Provide the [X, Y] coordinate of the cell's center where the given text is located.  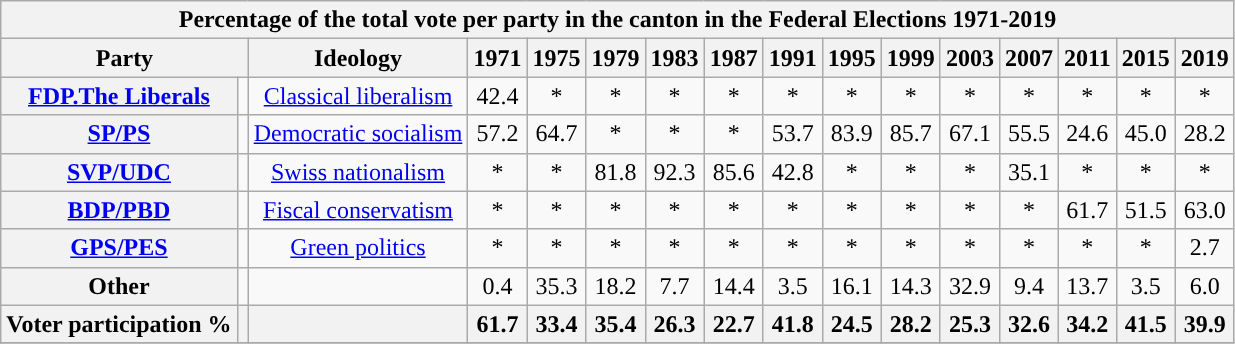
2011 [1087, 58]
83.9 [852, 134]
FDP.The Liberals [119, 96]
0.4 [498, 286]
35.3 [556, 286]
16.1 [852, 286]
18.2 [616, 286]
6.0 [1204, 286]
2007 [1028, 58]
Ideology [358, 58]
24.5 [852, 324]
32.9 [970, 286]
35.1 [1028, 172]
Party [124, 58]
2019 [1204, 58]
1999 [910, 58]
14.4 [734, 286]
14.3 [910, 286]
2003 [970, 58]
BDP/PBD [119, 210]
41.8 [792, 324]
Green politics [358, 248]
25.3 [970, 324]
64.7 [556, 134]
1991 [792, 58]
41.5 [1146, 324]
81.8 [616, 172]
Other [119, 286]
1979 [616, 58]
1983 [674, 58]
85.6 [734, 172]
13.7 [1087, 286]
22.7 [734, 324]
Percentage of the total vote per party in the canton in the Federal Elections 1971-2019 [618, 20]
35.4 [616, 324]
34.2 [1087, 324]
45.0 [1146, 134]
92.3 [674, 172]
SVP/UDC [119, 172]
1995 [852, 58]
33.4 [556, 324]
42.4 [498, 96]
67.1 [970, 134]
2015 [1146, 58]
1975 [556, 58]
Democratic socialism [358, 134]
39.9 [1204, 324]
63.0 [1204, 210]
2.7 [1204, 248]
51.5 [1146, 210]
42.8 [792, 172]
Classical liberalism [358, 96]
55.5 [1028, 134]
1987 [734, 58]
Voter participation % [119, 324]
Fiscal conservatism [358, 210]
53.7 [792, 134]
57.2 [498, 134]
26.3 [674, 324]
32.6 [1028, 324]
85.7 [910, 134]
9.4 [1028, 286]
GPS/PES [119, 248]
7.7 [674, 286]
24.6 [1087, 134]
Swiss nationalism [358, 172]
1971 [498, 58]
SP/PS [119, 134]
